Capture the cell that displays the provided text and extract its (x, y) central coordinate. 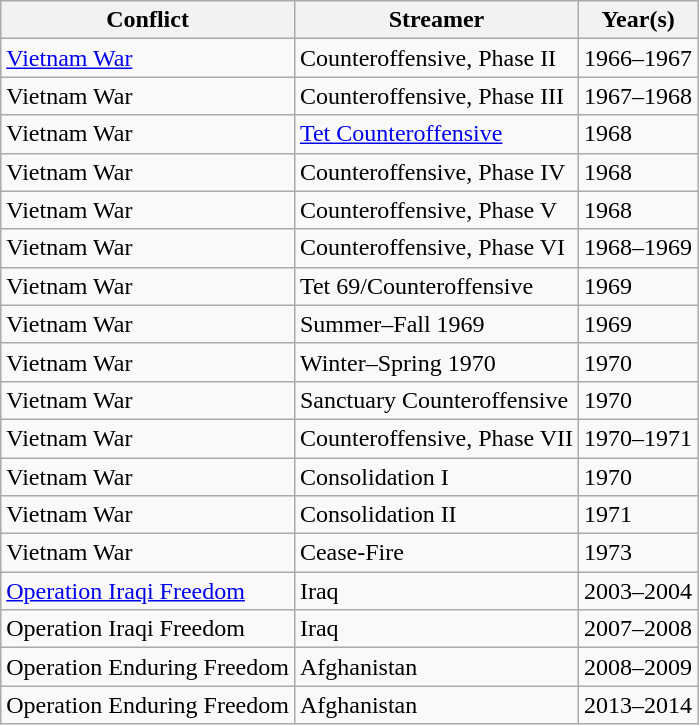
Counteroffensive, Phase VII (436, 438)
1973 (638, 553)
Sanctuary Counteroffensive (436, 400)
1971 (638, 515)
Consolidation I (436, 477)
Summer–Fall 1969 (436, 324)
Counteroffensive, Phase VI (436, 248)
Tet Counteroffensive (436, 134)
Counteroffensive, Phase III (436, 96)
Conflict (148, 20)
Tet 69/Counteroffensive (436, 286)
2007–2008 (638, 629)
Counteroffensive, Phase IV (436, 172)
1967–1968 (638, 96)
Streamer (436, 20)
Year(s) (638, 20)
2008–2009 (638, 667)
1966–1967 (638, 58)
1970–1971 (638, 438)
Counteroffensive, Phase V (436, 210)
Counteroffensive, Phase II (436, 58)
Consolidation II (436, 515)
2003–2004 (638, 591)
2013–2014 (638, 705)
1968–1969 (638, 248)
Winter–Spring 1970 (436, 362)
Cease-Fire (436, 553)
